Determine the [X, Y] coordinate at the center of the cell enclosing the given text.  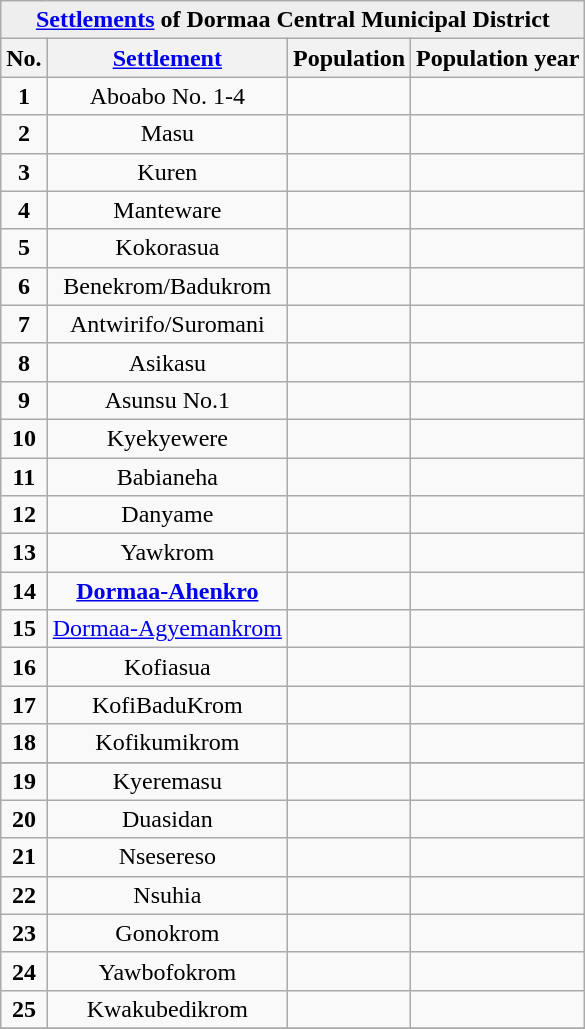
Kwakubedikrom [167, 1009]
Kokorasua [167, 248]
20 [24, 819]
3 [24, 172]
Danyame [167, 515]
10 [24, 438]
13 [24, 553]
Kyeremasu [167, 781]
12 [24, 515]
14 [24, 591]
23 [24, 933]
Population year [498, 58]
Yawkrom [167, 553]
21 [24, 857]
11 [24, 477]
No. [24, 58]
Dormaa-Ahenkro [167, 591]
Settlement [167, 58]
Gonokrom [167, 933]
22 [24, 895]
17 [24, 705]
8 [24, 362]
Kyekyewere [167, 438]
18 [24, 743]
Nsesereso [167, 857]
Benekrom/Badukrom [167, 286]
6 [24, 286]
Manteware [167, 210]
Kuren [167, 172]
16 [24, 667]
Yawbofokrom [167, 971]
4 [24, 210]
Antwirifo/Suromani [167, 324]
2 [24, 134]
24 [24, 971]
KofiBaduKrom [167, 705]
Dormaa-Agyemankrom [167, 629]
Babianeha [167, 477]
Kofiasua [167, 667]
5 [24, 248]
25 [24, 1009]
Aboabo No. 1-4 [167, 96]
Population [348, 58]
1 [24, 96]
Duasidan [167, 819]
19 [24, 781]
Nsuhia [167, 895]
15 [24, 629]
Kofikumikrom [167, 743]
Asunsu No.1 [167, 400]
7 [24, 324]
Masu [167, 134]
9 [24, 400]
Asikasu [167, 362]
Settlements of Dormaa Central Municipal District [293, 20]
